Detect which cell encompasses the target text, then output its (X, Y) center coordinate. 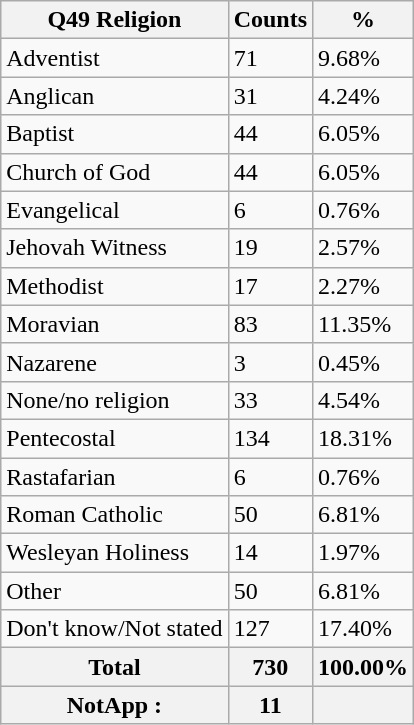
1.97% (364, 553)
None/no religion (114, 400)
31 (270, 96)
Q49 Religion (114, 20)
Wesleyan Holiness (114, 553)
11.35% (364, 324)
Jehovah Witness (114, 248)
Don't know/Not stated (114, 629)
% (364, 20)
Rastafarian (114, 477)
18.31% (364, 438)
14 (270, 553)
Methodist (114, 286)
11 (270, 705)
19 (270, 248)
Total (114, 667)
134 (270, 438)
17 (270, 286)
3 (270, 362)
730 (270, 667)
Roman Catholic (114, 515)
Nazarene (114, 362)
4.54% (364, 400)
Counts (270, 20)
2.57% (364, 248)
Evangelical (114, 210)
0.45% (364, 362)
83 (270, 324)
9.68% (364, 58)
Anglican (114, 96)
127 (270, 629)
4.24% (364, 96)
100.00% (364, 667)
2.27% (364, 286)
71 (270, 58)
Church of God (114, 172)
Adventist (114, 58)
Pentecostal (114, 438)
Baptist (114, 134)
NotApp : (114, 705)
Moravian (114, 324)
33 (270, 400)
17.40% (364, 629)
Other (114, 591)
